Return the (X, Y) coordinate for the center point of the cell that contains the specified text.  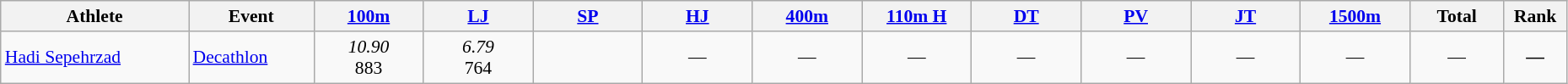
HJ (698, 16)
Hadi Sepehrzad (94, 58)
1500m (1355, 16)
Event (251, 16)
Decathlon (251, 58)
Rank (1535, 16)
SP (588, 16)
Total (1456, 16)
Athlete (94, 16)
PV (1136, 16)
6.79764 (478, 58)
DT (1026, 16)
400m (807, 16)
10.90883 (369, 58)
110m H (917, 16)
LJ (478, 16)
JT (1246, 16)
100m (369, 16)
